Capture the cell that displays the provided text and extract its [x, y] central coordinate. 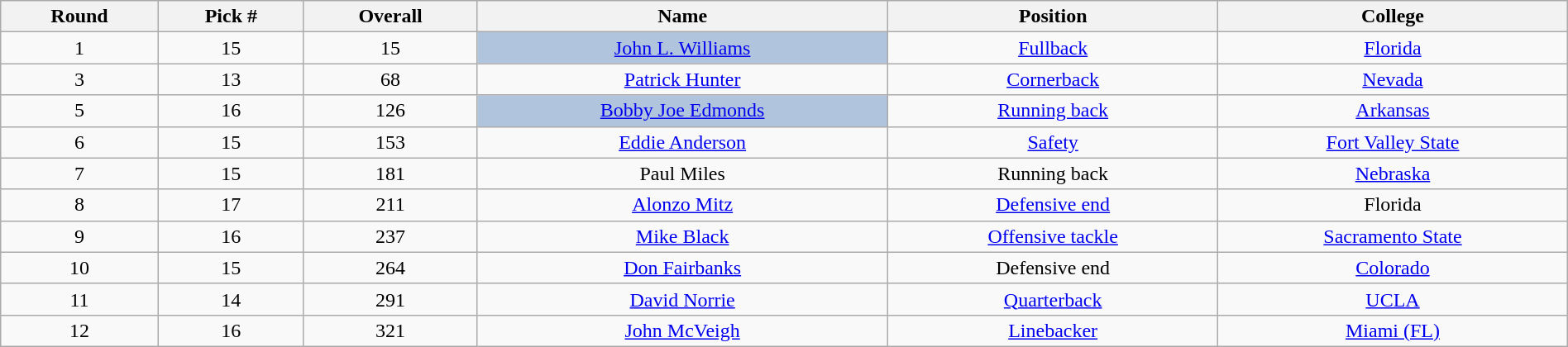
11 [79, 299]
Quarterback [1054, 299]
8 [79, 205]
College [1393, 17]
153 [390, 142]
David Norrie [683, 299]
Linebacker [1054, 330]
291 [390, 299]
237 [390, 236]
John L. Williams [683, 48]
Alonzo Mitz [683, 205]
John McVeigh [683, 330]
Eddie Anderson [683, 142]
Miami (FL) [1393, 330]
10 [79, 268]
12 [79, 330]
Nevada [1393, 79]
Round [79, 17]
9 [79, 236]
Fullback [1054, 48]
211 [390, 205]
Overall [390, 17]
126 [390, 111]
14 [231, 299]
Nebraska [1393, 173]
Don Fairbanks [683, 268]
7 [79, 173]
Safety [1054, 142]
Arkansas [1393, 111]
5 [79, 111]
Position [1054, 17]
17 [231, 205]
Fort Valley State [1393, 142]
6 [79, 142]
1 [79, 48]
Patrick Hunter [683, 79]
Offensive tackle [1054, 236]
UCLA [1393, 299]
Pick # [231, 17]
Bobby Joe Edmonds [683, 111]
181 [390, 173]
Paul Miles [683, 173]
3 [79, 79]
321 [390, 330]
Cornerback [1054, 79]
Colorado [1393, 268]
264 [390, 268]
Name [683, 17]
Sacramento State [1393, 236]
68 [390, 79]
Mike Black [683, 236]
13 [231, 79]
